Search for the cell housing the specified text and yield its (x, y) center coordinate. 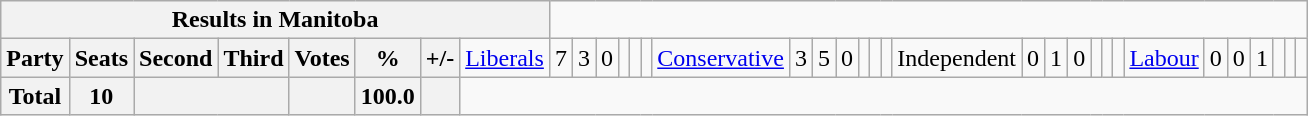
Labour (1164, 58)
Third (254, 58)
100.0 (388, 96)
Conservative (721, 58)
+/- (440, 58)
Liberals (505, 58)
10 (101, 96)
Total (35, 96)
Second (176, 58)
5 (824, 58)
Party (35, 58)
Independent (957, 58)
7 (560, 58)
% (388, 58)
Votes (322, 58)
Seats (101, 58)
Results in Manitoba (276, 20)
